Extract the [X, Y] coordinate from the center of the cell holding the provided text.  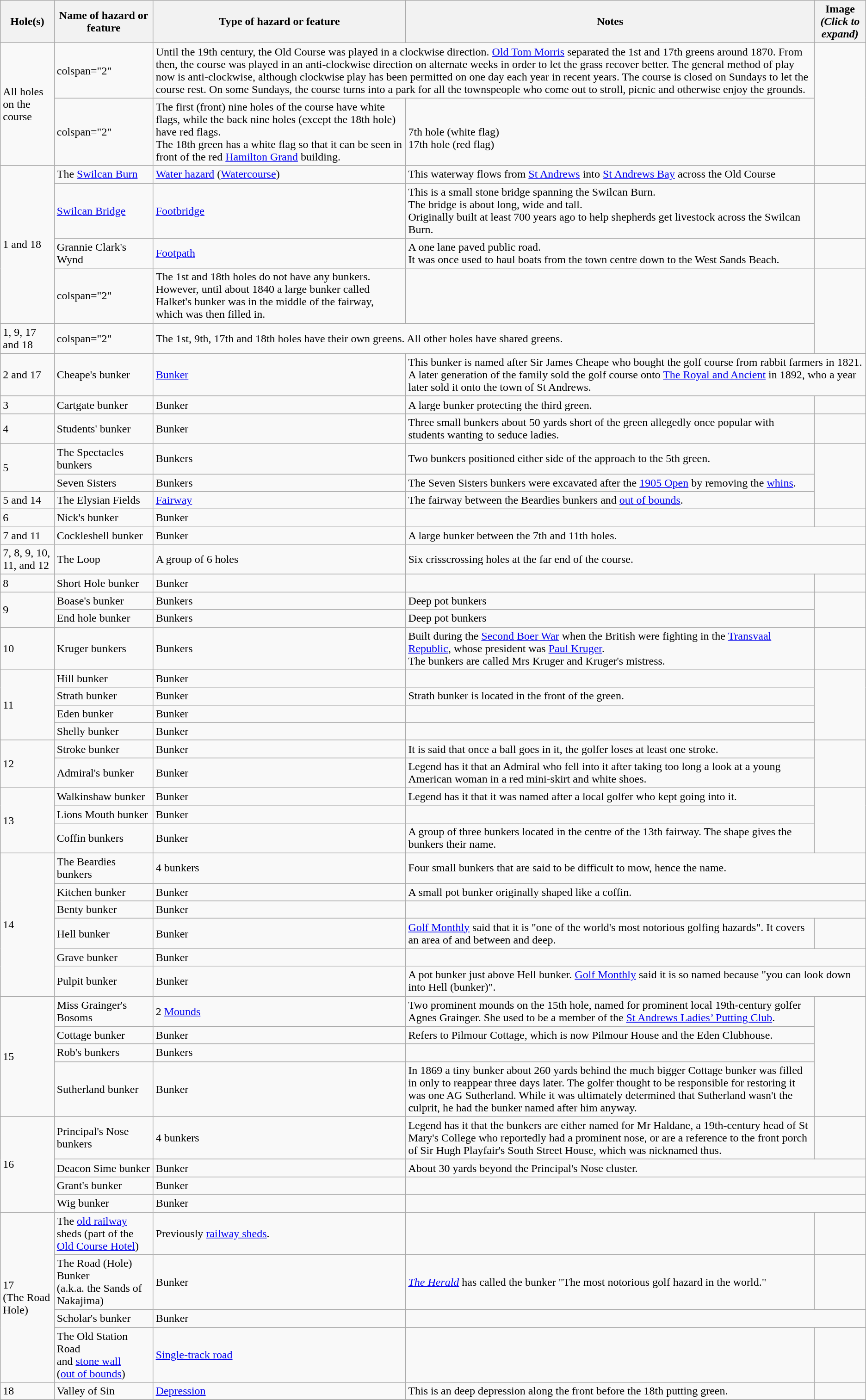
Scholar's bunker [104, 1319]
Image(Click to expand) [840, 22]
Coffin bunkers [104, 838]
16 [27, 1164]
Strath bunker is located in the front of the green. [610, 696]
The old railway sheds (part of the Old Course Hotel) [104, 1233]
15 [27, 1056]
18 [27, 1391]
Cockleshell bunker [104, 536]
Single-track road [279, 1355]
Admiral's bunker [104, 772]
Short Hole bunker [104, 583]
Hole(s) [27, 22]
Depression [279, 1391]
Walkinshaw bunker [104, 796]
A group of 6 holes [279, 560]
Nick's bunker [104, 518]
Principal's Nose bunkers [104, 1138]
Students' bunker [104, 428]
The 1st, 9th, 17th and 18th holes have their own greens. All other holes have shared greens. [484, 339]
Boase's bunker [104, 601]
7, 8, 9, 10, 11, and 12 [27, 560]
2 and 17 [27, 375]
Rob's bunkers [104, 1053]
Six crisscrossing holes at the far end of the course. [636, 560]
Stroke bunker [104, 749]
2 Mounds [279, 1011]
Type of hazard or feature [279, 22]
Two bunkers positioned either side of the approach to the 5th green. [610, 459]
3 [27, 405]
7th hole (white flag)17th hole (red flag) [610, 132]
Water hazard (Watercourse) [279, 174]
About 30 yards beyond the Principal's Nose cluster. [636, 1168]
The Seven Sisters bunkers were excavated after the 1905 Open by removing the whins. [610, 482]
Grave bunker [104, 957]
Cheape's bunker [104, 375]
Hill bunker [104, 678]
Fairway [279, 500]
The Spectacles bunkers [104, 459]
10 [27, 648]
Four small bunkers that are said to be difficult to mow, hence the name. [636, 869]
Kruger bunkers [104, 648]
Notes [610, 22]
A one lane paved public road. It was once used to haul boats from the town centre down to the West Sands Beach. [610, 253]
Three small bunkers about 50 yards short of the green allegedly once popular with students wanting to seduce ladies. [610, 428]
The Elysian Fields [104, 500]
Pulpit bunker [104, 981]
Eden bunker [104, 714]
A group of three bunkers located in the centre of the 13th fairway. The shape gives the bunkers their name. [610, 838]
Legend has it that an Admiral who fell into it after taking too long a look at a young American woman in a red mini-skirt and white shoes. [610, 772]
1, 9, 17and 18 [27, 339]
Cottage bunker [104, 1035]
Cartgate bunker [104, 405]
Hell bunker [104, 933]
Valley of Sin [104, 1391]
Strath bunker [104, 696]
Name of hazard or feature [104, 22]
1 and 18 [27, 244]
This is an deep depression along the front before the 18th putting green. [610, 1391]
Grannie Clark's Wynd [104, 253]
5 [27, 467]
17(The Road Hole) [27, 1297]
Grant's bunker [104, 1185]
Miss Grainger's Bosoms [104, 1011]
Seven Sisters [104, 482]
Benty bunker [104, 910]
7 and 11 [27, 536]
Shelly bunker [104, 731]
The Road (Hole) Bunker(a.k.a. the Sands of Nakajima) [104, 1282]
All holes on the course [27, 105]
This waterway flows from St Andrews into St Andrews Bay across the Old Course [610, 174]
Lions Mouth bunker [104, 814]
6 [27, 518]
Footbridge [279, 211]
Previously railway sheds. [279, 1233]
Deacon Sime bunker [104, 1168]
Swilcan Bridge [104, 211]
It is said that once a ball goes in it, the golfer loses at least one stroke. [610, 749]
A small pot bunker originally shaped like a coffin. [636, 892]
11 [27, 705]
8 [27, 583]
A large bunker between the 7th and 11th holes. [636, 536]
4 [27, 428]
The Loop [104, 560]
14 [27, 925]
The Swilcan Burn [104, 174]
9 [27, 610]
Golf Monthly said that it is "one of the world's most notorious golfing hazards". It covers an area of and between and deep. [610, 933]
The Beardies bunkers [104, 869]
Kitchen bunker [104, 892]
13 [27, 820]
Legend has it that it was named after a local golfer who kept going into it. [610, 796]
A pot bunker just above Hell bunker. Golf Monthly said it is so named because "you can look down into Hell (bunker)". [636, 981]
Refers to Pilmour Cottage, which is now Pilmour House and the Eden Clubhouse. [610, 1035]
End hole bunker [104, 618]
12 [27, 764]
Wig bunker [104, 1203]
The Old Station Roadand stone wall(out of bounds) [104, 1355]
A large bunker protecting the third green. [610, 405]
5 and 14 [27, 500]
Sutherland bunker [104, 1089]
The fairway between the Beardies bunkers and out of bounds. [610, 500]
The Herald has called the bunker "The most notorious golf hazard in the world." [610, 1282]
Footpath [279, 253]
